Pinpoint the cell where the given text exists, returning its [x, y] midpoint coordinate. 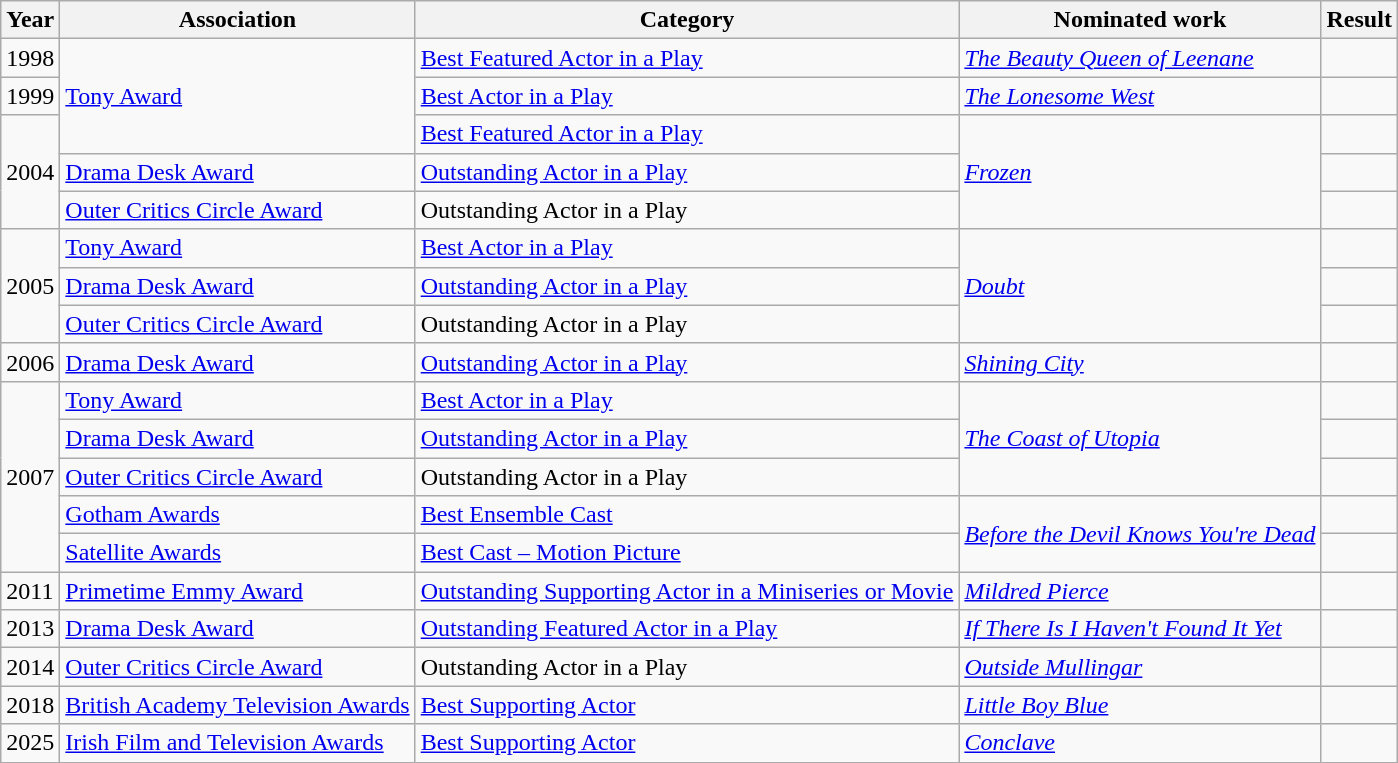
The Beauty Queen of Leenane [1140, 58]
1998 [30, 58]
Before the Devil Knows You're Dead [1140, 534]
Little Boy Blue [1140, 705]
Conclave [1140, 743]
Best Cast – Motion Picture [687, 553]
Satellite Awards [238, 553]
2013 [30, 629]
British Academy Television Awards [238, 705]
2025 [30, 743]
The Coast of Utopia [1140, 438]
Mildred Pierce [1140, 591]
2018 [30, 705]
Primetime Emmy Award [238, 591]
2011 [30, 591]
Irish Film and Television Awards [238, 743]
Association [238, 20]
2006 [30, 362]
Category [687, 20]
Outstanding Supporting Actor in a Miniseries or Movie [687, 591]
The Lonesome West [1140, 96]
2005 [30, 286]
Result [1359, 20]
Best Ensemble Cast [687, 515]
2014 [30, 667]
Year [30, 20]
2004 [30, 172]
Gotham Awards [238, 515]
Nominated work [1140, 20]
Outstanding Featured Actor in a Play [687, 629]
Frozen [1140, 172]
Doubt [1140, 286]
Shining City [1140, 362]
If There Is I Haven't Found It Yet [1140, 629]
2007 [30, 476]
1999 [30, 96]
Outside Mullingar [1140, 667]
